Locate the cell with the specified text and output its (x, y) center coordinate. 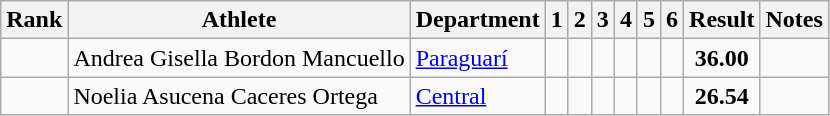
3 (602, 20)
Andrea Gisella Bordon Mancuello (239, 58)
Paraguarí (478, 58)
26.54 (722, 96)
Rank (34, 20)
Central (478, 96)
Department (478, 20)
5 (648, 20)
1 (556, 20)
Athlete (239, 20)
Notes (794, 20)
Noelia Asucena Caceres Ortega (239, 96)
Result (722, 20)
4 (626, 20)
6 (672, 20)
36.00 (722, 58)
2 (580, 20)
